Output the (x, y) coordinate of the center of the cell containing the given text.  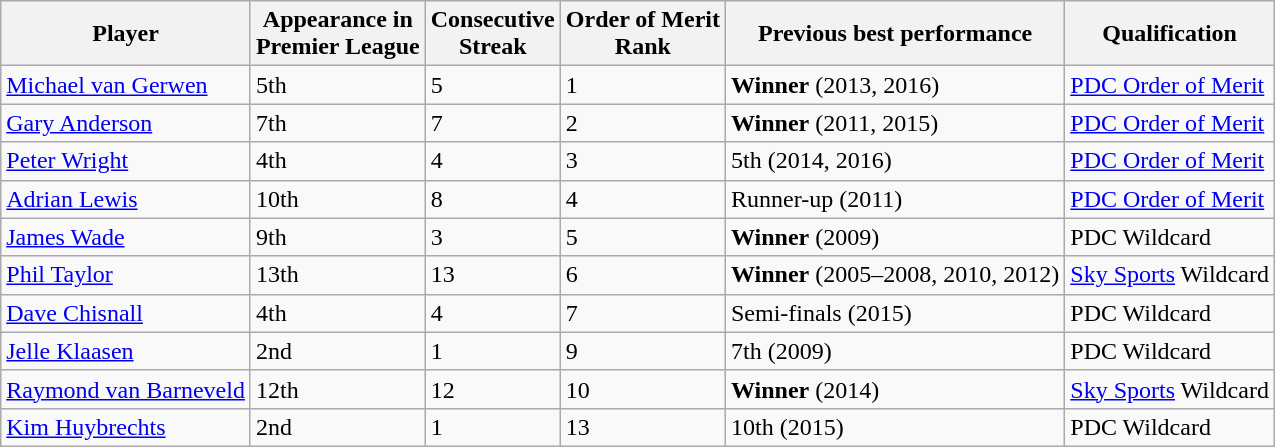
9 (642, 351)
Peter Wright (126, 161)
Order of MeritRank (642, 34)
Appearance inPremier League (338, 34)
Winner (2013, 2016) (894, 85)
James Wade (126, 237)
2 (642, 123)
8 (492, 199)
Gary Anderson (126, 123)
Dave Chisnall (126, 313)
Previous best performance (894, 34)
Michael van Gerwen (126, 85)
13th (338, 275)
9th (338, 237)
Winner (2011, 2015) (894, 123)
Qualification (1170, 34)
Semi-finals (2015) (894, 313)
Raymond van Barneveld (126, 389)
10 (642, 389)
Winner (2009) (894, 237)
10th (338, 199)
Kim Huybrechts (126, 427)
12th (338, 389)
ConsecutiveStreak (492, 34)
7th (2009) (894, 351)
12 (492, 389)
10th (2015) (894, 427)
Player (126, 34)
Winner (2014) (894, 389)
Jelle Klaasen (126, 351)
Runner-up (2011) (894, 199)
6 (642, 275)
7th (338, 123)
Winner (2005–2008, 2010, 2012) (894, 275)
5th (2014, 2016) (894, 161)
5th (338, 85)
Adrian Lewis (126, 199)
Phil Taylor (126, 275)
